Output the (X, Y) coordinate of the center of the cell containing the given text.  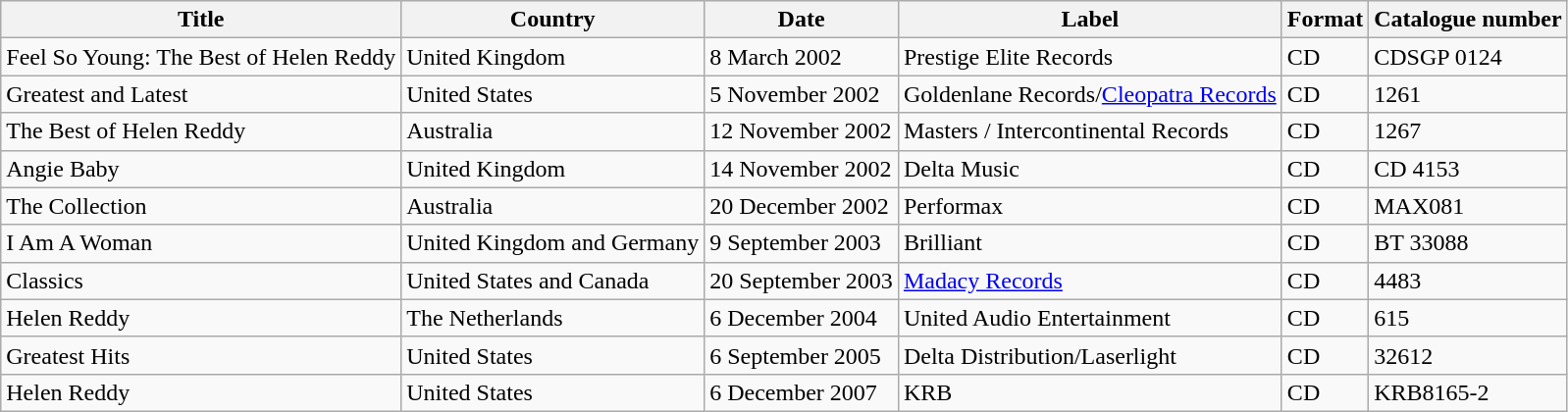
The Best of Helen Reddy (201, 131)
Country (553, 20)
Feel So Young: The Best of Helen Reddy (201, 57)
Performax (1089, 206)
4483 (1468, 281)
8 March 2002 (802, 57)
United States and Canada (553, 281)
United Audio Entertainment (1089, 318)
KRB (1089, 392)
9 September 2003 (802, 243)
Date (802, 20)
Goldenlane Records/Cleopatra Records (1089, 94)
Catalogue number (1468, 20)
Madacy Records (1089, 281)
1261 (1468, 94)
MAX081 (1468, 206)
Label (1089, 20)
Greatest Hits (201, 355)
Format (1325, 20)
United Kingdom and Germany (553, 243)
Delta Distribution/Laserlight (1089, 355)
Angie Baby (201, 169)
1267 (1468, 131)
20 September 2003 (802, 281)
Classics (201, 281)
Delta Music (1089, 169)
Title (201, 20)
6 December 2004 (802, 318)
The Collection (201, 206)
Brilliant (1089, 243)
KRB8165-2 (1468, 392)
The Netherlands (553, 318)
5 November 2002 (802, 94)
Prestige Elite Records (1089, 57)
CDSGP 0124 (1468, 57)
6 December 2007 (802, 392)
615 (1468, 318)
CD 4153 (1468, 169)
32612 (1468, 355)
Greatest and Latest (201, 94)
12 November 2002 (802, 131)
Masters / Intercontinental Records (1089, 131)
14 November 2002 (802, 169)
20 December 2002 (802, 206)
I Am A Woman (201, 243)
6 September 2005 (802, 355)
BT 33088 (1468, 243)
